Return (x, y) of the center of cell containing provided text 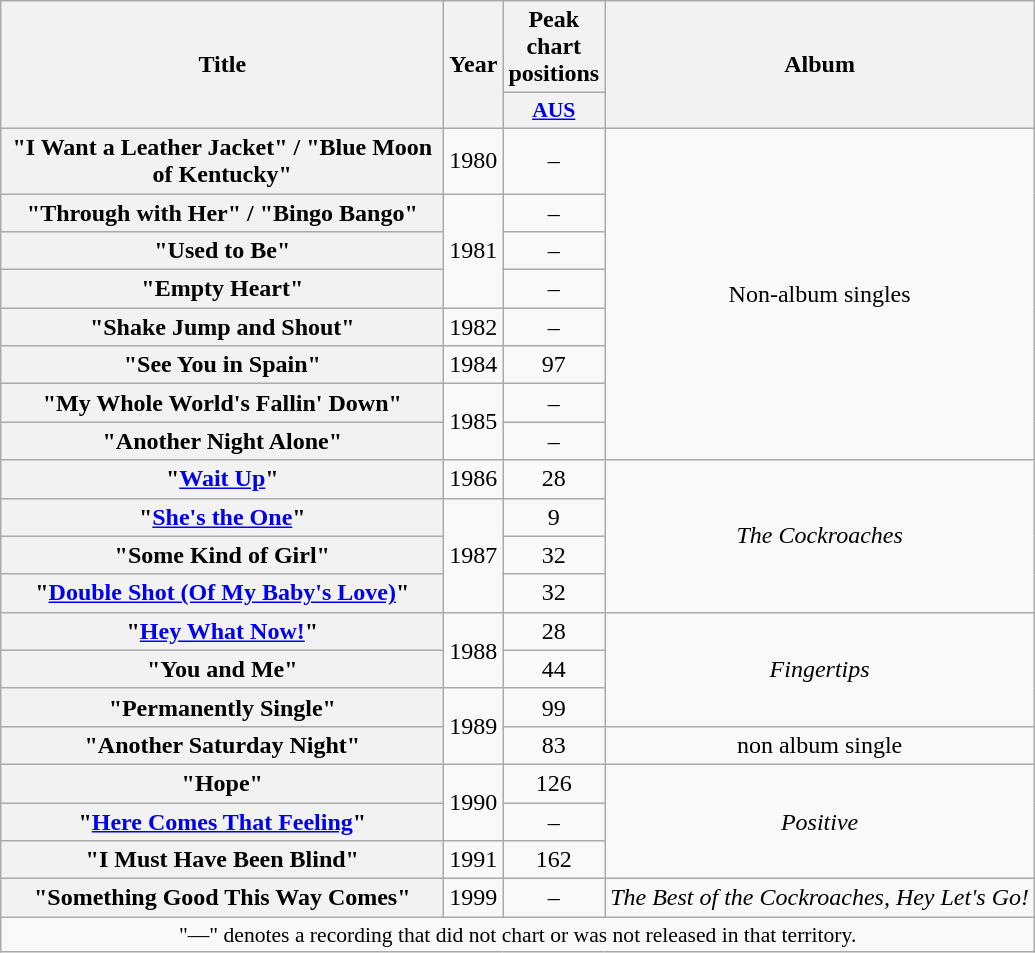
"Empty Heart" (222, 289)
Year (474, 65)
Album (820, 65)
"She's the One" (222, 517)
1982 (474, 327)
"Another Saturday Night" (222, 745)
1987 (474, 555)
"Used to Be" (222, 251)
"I Must Have Been Blind" (222, 860)
"Through with Her" / "Bingo Bango" (222, 213)
97 (554, 365)
The Cockroaches (820, 536)
162 (554, 860)
"Something Good This Way Comes" (222, 898)
Positive (820, 821)
1989 (474, 726)
1986 (474, 479)
1999 (474, 898)
"Permanently Single" (222, 707)
Peak chart positions (554, 47)
83 (554, 745)
"You and Me" (222, 669)
1984 (474, 365)
non album single (820, 745)
"Hope" (222, 783)
"Wait Up" (222, 479)
"Hey What Now!" (222, 631)
"I Want a Leather Jacket" / "Blue Moon of Kentucky" (222, 160)
1988 (474, 650)
"My Whole World's Fallin' Down" (222, 403)
"—" denotes a recording that did not chart or was not released in that territory. (518, 935)
1990 (474, 802)
1981 (474, 251)
"Some Kind of Girl" (222, 555)
The Best of the Cockroaches, Hey Let's Go! (820, 898)
AUS (554, 111)
9 (554, 517)
Non-album singles (820, 294)
44 (554, 669)
1980 (474, 160)
1991 (474, 860)
99 (554, 707)
"Here Comes That Feeling" (222, 821)
1985 (474, 422)
"Double Shot (Of My Baby's Love)" (222, 593)
126 (554, 783)
"Shake Jump and Shout" (222, 327)
"See You in Spain" (222, 365)
Title (222, 65)
Fingertips (820, 669)
"Another Night Alone" (222, 441)
